Capture the cell that displays the provided text and extract its [x, y] central coordinate. 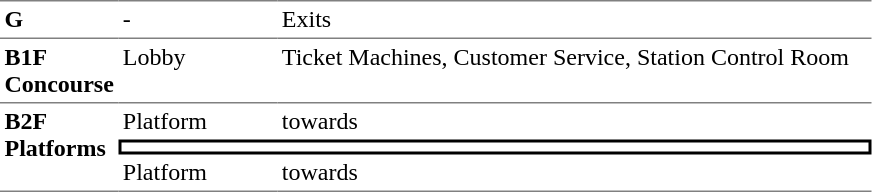
- [198, 19]
Lobby [198, 71]
Exits [574, 19]
B1FConcourse [59, 71]
B2FPlatforms [59, 148]
Ticket Machines, Customer Service, Station Control Room [574, 71]
G [59, 19]
